Return the [x, y] coordinate for the center point of the cell that contains the specified text.  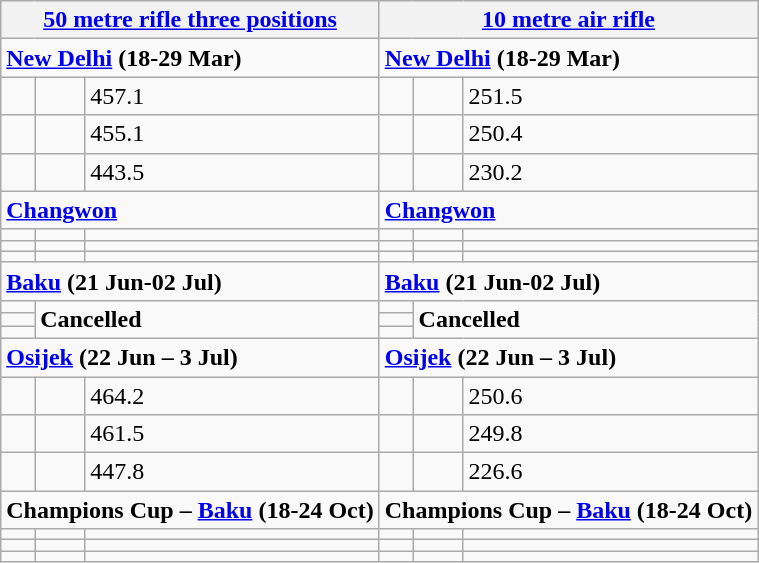
50 metre rifle three positions [190, 20]
455.1 [232, 134]
461.5 [232, 434]
443.5 [232, 172]
251.5 [610, 96]
226.6 [610, 472]
250.6 [610, 395]
457.1 [232, 96]
230.2 [610, 172]
10 metre air rifle [568, 20]
249.8 [610, 434]
464.2 [232, 395]
250.4 [610, 134]
447.8 [232, 472]
